Scan for the cell matching the given text and deliver its [x, y] coordinate at center. 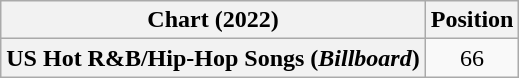
Position [472, 20]
US Hot R&B/Hip-Hop Songs (Billboard) [213, 58]
Chart (2022) [213, 20]
66 [472, 58]
